Find where the given text appears and provide that cell's center as (x, y) coordinate. 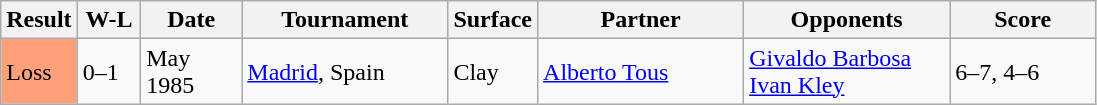
Date (192, 20)
Alberto Tous (641, 72)
Givaldo Barbosa Ivan Kley (847, 72)
6–7, 4–6 (1023, 72)
Tournament (345, 20)
Score (1023, 20)
Surface (493, 20)
Opponents (847, 20)
May 1985 (192, 72)
Partner (641, 20)
W-L (109, 20)
Result (39, 20)
Loss (39, 72)
0–1 (109, 72)
Madrid, Spain (345, 72)
Clay (493, 72)
